Scan for the cell matching the given text and deliver its [x, y] coordinate at center. 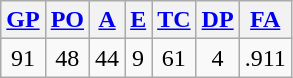
GP [23, 20]
61 [174, 58]
9 [138, 58]
91 [23, 58]
FA [265, 20]
PO [67, 20]
A [108, 20]
DP [218, 20]
48 [67, 58]
E [138, 20]
.911 [265, 58]
4 [218, 58]
TC [174, 20]
44 [108, 58]
